Search for the cell housing the specified text and yield its (X, Y) center coordinate. 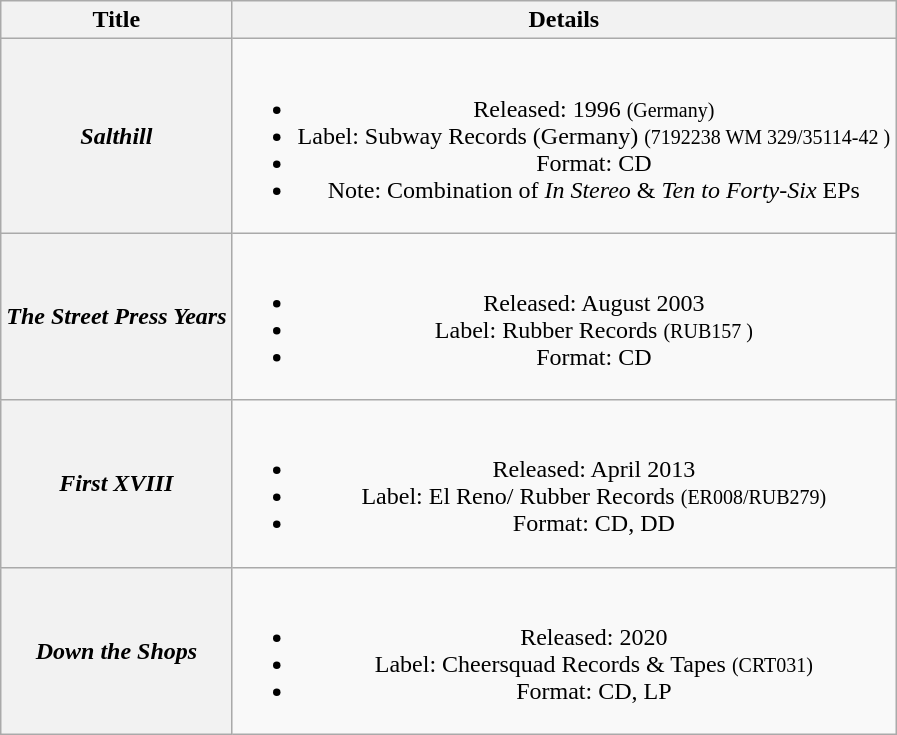
Salthill (116, 136)
Details (564, 20)
Released: April 2013Label: El Reno/ Rubber Records (ER008/RUB279)Format: CD, DD (564, 484)
First XVIII (116, 484)
Down the Shops (116, 650)
The Street Press Years (116, 316)
Title (116, 20)
Released: August 2003Label: Rubber Records (RUB157 )Format: CD (564, 316)
Released: 2020Label: Cheersquad Records & Tapes (CRT031)Format: CD, LP (564, 650)
Released: 1996 (Germany)Label: Subway Records (Germany) (7192238 WM 329/35114-42 )Format: CDNote: Combination of In Stereo & Ten to Forty-Six EPs (564, 136)
